Scan for the cell matching the given text and deliver its (x, y) coordinate at center. 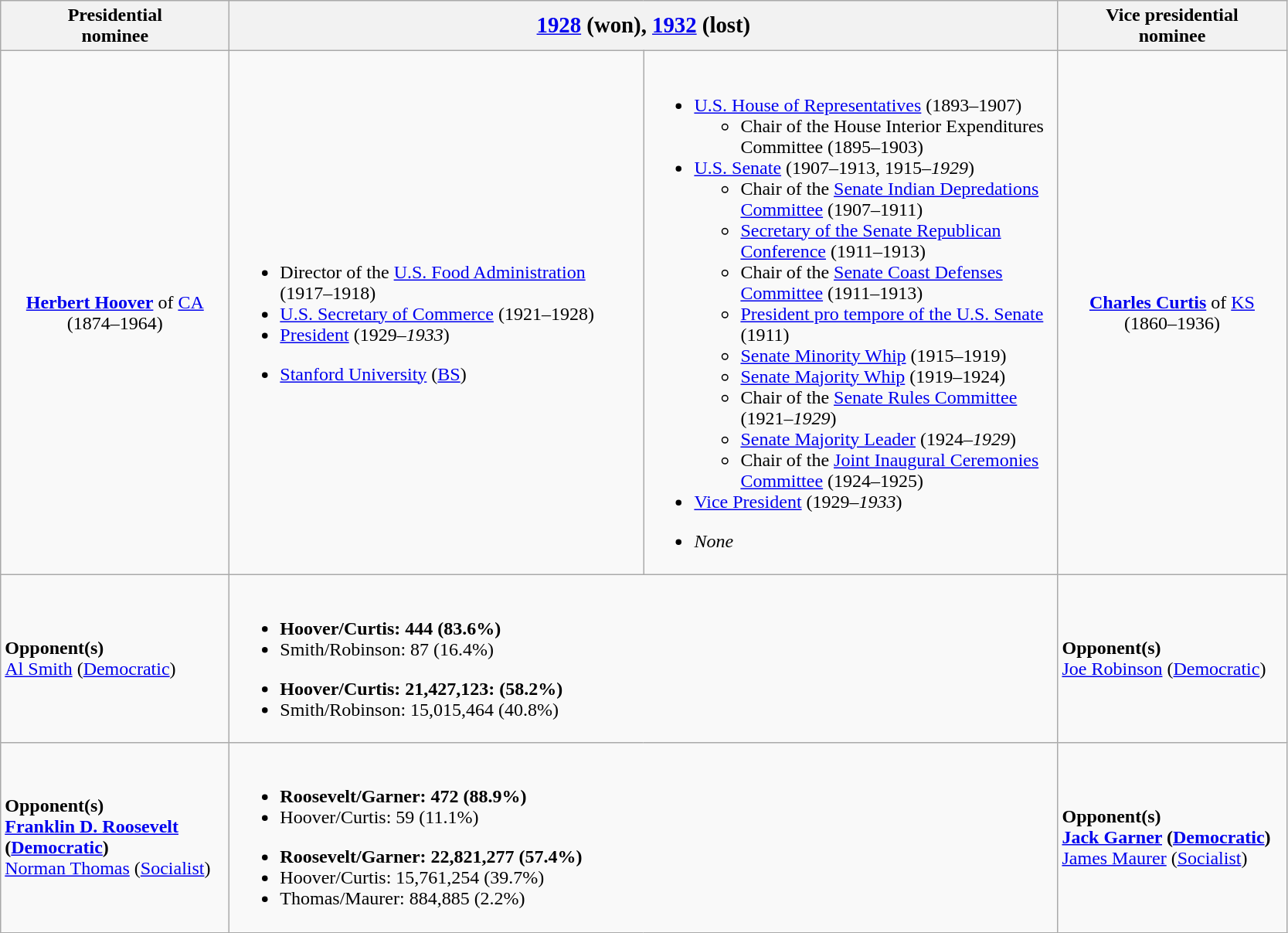
Hoover/Curtis: 444 (83.6%)Smith/Robinson: 87 (16.4%)Hoover/Curtis: 21,427,123: (58.2%)Smith/Robinson: 15,015,464 (40.8%) (644, 659)
Charles Curtis of KS(1860–1936) (1172, 312)
Opponent(s)Al Smith (Democratic) (115, 659)
1928 (won), 1932 (lost) (644, 26)
Director of the U.S. Food Administration (1917–1918)U.S. Secretary of Commerce (1921–1928)President (1929–1933)Stanford University (BS) (437, 312)
Vice presidentialnominee (1172, 26)
Presidentialnominee (115, 26)
Opponent(s)Jack Garner (Democratic)James Maurer (Socialist) (1172, 838)
Opponent(s)Franklin D. Roosevelt (Democratic)Norman Thomas (Socialist) (115, 838)
Herbert Hoover of CA(1874–1964) (115, 312)
Opponent(s)Joe Robinson (Democratic) (1172, 659)
